Detect which cell encompasses the target text, then output its (x, y) center coordinate. 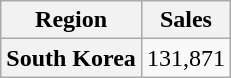
South Korea (72, 58)
Region (72, 20)
Sales (186, 20)
131,871 (186, 58)
